For the text-containing cell, return its midpoint in (x, y) coordinate format. 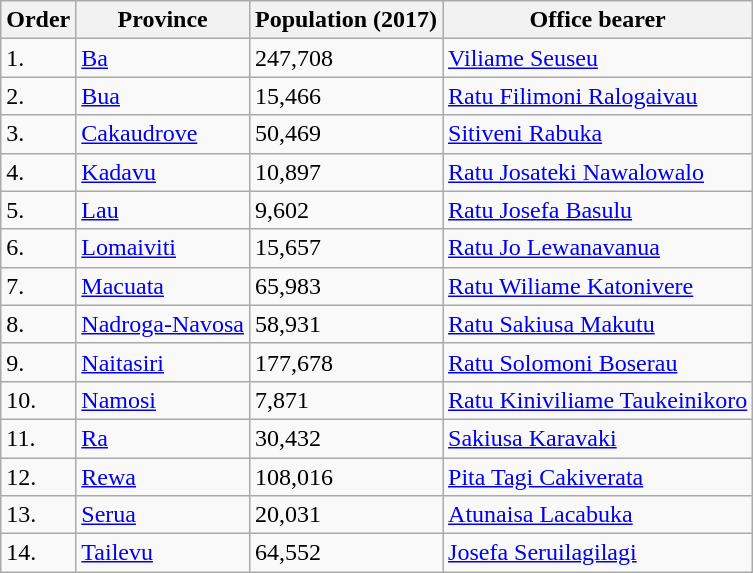
15,657 (346, 248)
Ratu Josateki Nawalowalo (598, 172)
Ratu Kiniviliame Taukeinikoro (598, 400)
5. (38, 210)
Bua (163, 96)
Kadavu (163, 172)
Naitasiri (163, 362)
Province (163, 20)
50,469 (346, 134)
Population (2017) (346, 20)
8. (38, 324)
Lomaiviti (163, 248)
65,983 (346, 286)
30,432 (346, 438)
7,871 (346, 400)
Ratu Wiliame Katonivere (598, 286)
10. (38, 400)
7. (38, 286)
64,552 (346, 553)
Ratu Solomoni Boserau (598, 362)
Order (38, 20)
9. (38, 362)
108,016 (346, 477)
Ratu Filimoni Ralogaivau (598, 96)
Ba (163, 58)
Ratu Sakiusa Makutu (598, 324)
Ratu Josefa Basulu (598, 210)
13. (38, 515)
Viliame Seuseu (598, 58)
11. (38, 438)
6. (38, 248)
Lau (163, 210)
247,708 (346, 58)
Ratu Jo Lewanavanua (598, 248)
Macuata (163, 286)
Serua (163, 515)
15,466 (346, 96)
3. (38, 134)
12. (38, 477)
Nadroga-Navosa (163, 324)
58,931 (346, 324)
Rewa (163, 477)
Namosi (163, 400)
Sitiveni Rabuka (598, 134)
10,897 (346, 172)
Pita Tagi Cakiverata (598, 477)
Sakiusa Karavaki (598, 438)
Office bearer (598, 20)
Atunaisa Lacabuka (598, 515)
9,602 (346, 210)
14. (38, 553)
4. (38, 172)
20,031 (346, 515)
Ra (163, 438)
177,678 (346, 362)
Josefa Seruilagilagi (598, 553)
1. (38, 58)
Cakaudrove (163, 134)
Tailevu (163, 553)
2. (38, 96)
